Locate the cell with the specified text and output its (x, y) center coordinate. 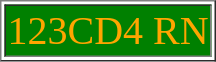
123CD4 RN (108, 30)
